Capture the cell that displays the provided text and extract its [X, Y] central coordinate. 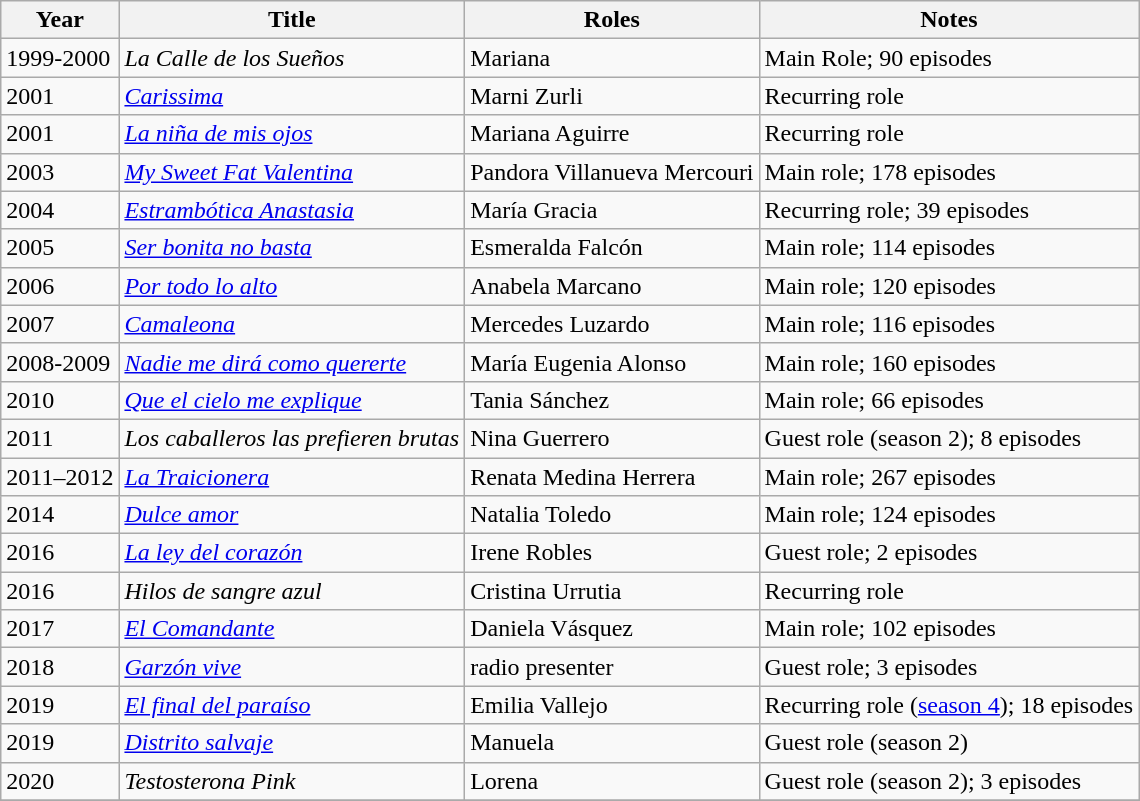
Tania Sánchez [612, 400]
La niña de mis ojos [292, 134]
Mariana Aguirre [612, 134]
2017 [60, 629]
Testosterona Pink [292, 781]
Recurring role; 39 episodes [949, 210]
Hilos de sangre azul [292, 591]
Guest role (season 2); 8 episodes [949, 438]
María Gracia [612, 210]
My Sweet Fat Valentina [292, 172]
Cristina Urrutia [612, 591]
Main role; 120 episodes [949, 286]
Main role; 124 episodes [949, 515]
1999-2000 [60, 58]
Que el cielo me explique [292, 400]
Renata Medina Herrera [612, 477]
2011 [60, 438]
Camaleona [292, 324]
Los caballeros las prefieren brutas [292, 438]
Garzón vive [292, 667]
2018 [60, 667]
Guest role; 2 episodes [949, 553]
Marni Zurli [612, 96]
Pandora Villanueva Mercouri [612, 172]
Esmeralda Falcón [612, 248]
2006 [60, 286]
2014 [60, 515]
Lorena [612, 781]
Guest role (season 2) [949, 743]
Mercedes Luzardo [612, 324]
Irene Robles [612, 553]
Title [292, 20]
2004 [60, 210]
Manuela [612, 743]
Main role; 102 episodes [949, 629]
Nadie me dirá como quererte [292, 362]
Main Role; 90 episodes [949, 58]
2010 [60, 400]
Natalia Toledo [612, 515]
Anabela Marcano [612, 286]
2008-2009 [60, 362]
Daniela Vásquez [612, 629]
Dulce amor [292, 515]
Distrito salvaje [292, 743]
2003 [60, 172]
Emilia Vallejo [612, 705]
Mariana [612, 58]
Main role; 66 episodes [949, 400]
Recurring role (season 4); 18 episodes [949, 705]
La Calle de los Sueños [292, 58]
La ley del corazón [292, 553]
Guest role; 3 episodes [949, 667]
María Eugenia Alonso [612, 362]
El final del paraíso [292, 705]
2005 [60, 248]
El Comandante [292, 629]
Roles [612, 20]
Estrambótica Anastasia [292, 210]
Main role; 160 episodes [949, 362]
2020 [60, 781]
Main role; 114 episodes [949, 248]
Year [60, 20]
Ser bonita no basta [292, 248]
Main role; 178 episodes [949, 172]
Carissima [292, 96]
Main role; 116 episodes [949, 324]
Nina Guerrero [612, 438]
Main role; 267 episodes [949, 477]
2007 [60, 324]
Notes [949, 20]
Por todo lo alto [292, 286]
La Traicionera [292, 477]
2011–2012 [60, 477]
Guest role (season 2); 3 episodes [949, 781]
radio presenter [612, 667]
